Search for the cell housing the specified text and yield its [X, Y] center coordinate. 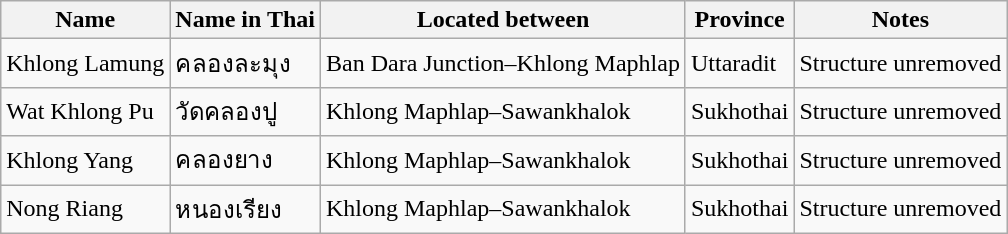
Name in Thai [246, 20]
Province [739, 20]
Khlong Lamung [86, 64]
Nong Riang [86, 208]
Notes [900, 20]
Located between [502, 20]
Wat Khlong Pu [86, 112]
Khlong Yang [86, 160]
Uttaradit [739, 64]
หนองเรียง [246, 208]
คลองยาง [246, 160]
คลองละมุง [246, 64]
วัดคลองปู [246, 112]
Name [86, 20]
Ban Dara Junction–Khlong Maphlap [502, 64]
